From the cell containing the given text, extract its center point as (x, y) coordinate. 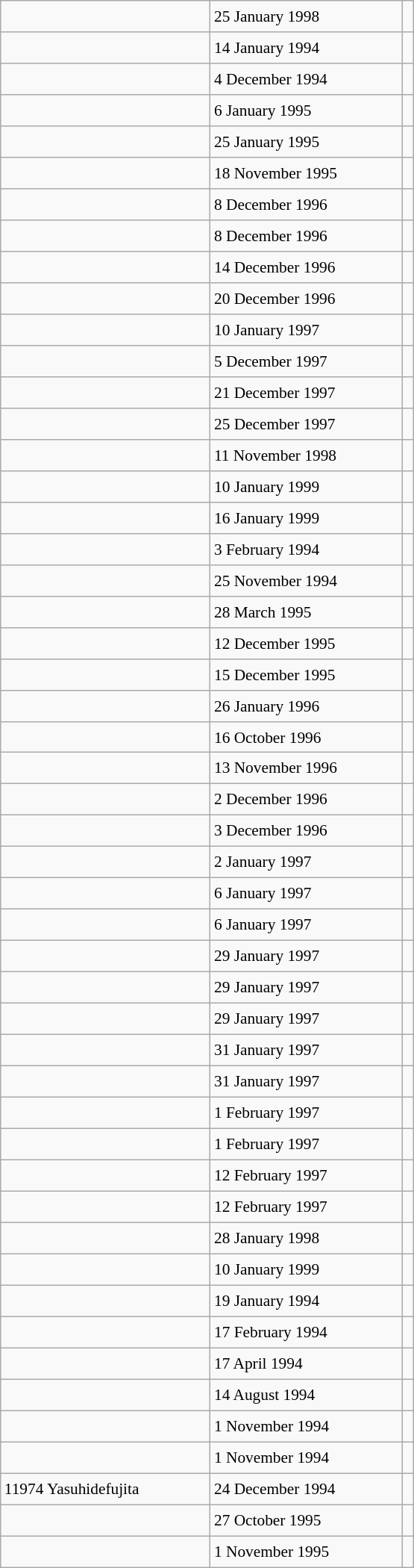
11 November 1998 (307, 455)
20 December 1996 (307, 299)
14 December 1996 (307, 267)
5 December 1997 (307, 361)
4 December 1994 (307, 79)
6 January 1995 (307, 111)
19 January 1994 (307, 1301)
26 January 1996 (307, 706)
28 March 1995 (307, 612)
11974 Yasuhidefujita (106, 1489)
25 January 1998 (307, 16)
2 January 1997 (307, 862)
2 December 1996 (307, 800)
1 November 1995 (307, 1552)
17 February 1994 (307, 1332)
14 January 1994 (307, 48)
27 October 1995 (307, 1520)
10 January 1997 (307, 330)
17 April 1994 (307, 1363)
14 August 1994 (307, 1395)
13 November 1996 (307, 768)
12 December 1995 (307, 643)
25 January 1995 (307, 142)
24 December 1994 (307, 1489)
25 November 1994 (307, 580)
25 December 1997 (307, 423)
28 January 1998 (307, 1238)
16 October 1996 (307, 737)
16 January 1999 (307, 517)
18 November 1995 (307, 173)
15 December 1995 (307, 674)
3 February 1994 (307, 549)
21 December 1997 (307, 393)
3 December 1996 (307, 831)
